Search for the cell housing the specified text and yield its [x, y] center coordinate. 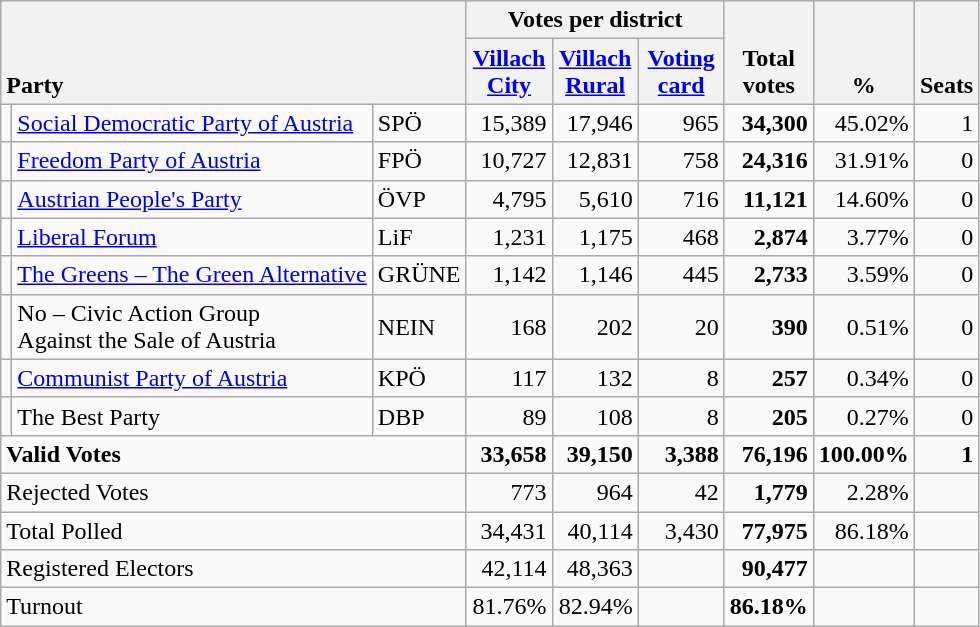
15,389 [509, 123]
3,430 [681, 531]
Registered Electors [234, 569]
The Best Party [192, 416]
0.27% [864, 416]
10,727 [509, 161]
0.51% [864, 326]
KPÖ [419, 378]
40,114 [595, 531]
17,946 [595, 123]
132 [595, 378]
LiF [419, 237]
716 [681, 199]
1,175 [595, 237]
108 [595, 416]
No – Civic Action GroupAgainst the Sale of Austria [192, 326]
445 [681, 275]
3,388 [681, 454]
Liberal Forum [192, 237]
Turnout [234, 607]
5,610 [595, 199]
81.76% [509, 607]
DBP [419, 416]
45.02% [864, 123]
Social Democratic Party of Austria [192, 123]
82.94% [595, 607]
Votes per district [595, 20]
% [864, 52]
Freedom Party of Austria [192, 161]
31.91% [864, 161]
11,121 [768, 199]
4,795 [509, 199]
12,831 [595, 161]
Seats [946, 52]
168 [509, 326]
39,150 [595, 454]
48,363 [595, 569]
VillachCity [509, 72]
1,146 [595, 275]
VillachRural [595, 72]
NEIN [419, 326]
GRÜNE [419, 275]
Totalvotes [768, 52]
117 [509, 378]
390 [768, 326]
Valid Votes [234, 454]
90,477 [768, 569]
2,733 [768, 275]
Votingcard [681, 72]
SPÖ [419, 123]
20 [681, 326]
89 [509, 416]
205 [768, 416]
33,658 [509, 454]
14.60% [864, 199]
0.34% [864, 378]
FPÖ [419, 161]
Austrian People's Party [192, 199]
Rejected Votes [234, 492]
1,779 [768, 492]
1,142 [509, 275]
Total Polled [234, 531]
773 [509, 492]
2,874 [768, 237]
100.00% [864, 454]
758 [681, 161]
3.77% [864, 237]
34,300 [768, 123]
24,316 [768, 161]
Party [234, 52]
2.28% [864, 492]
42 [681, 492]
257 [768, 378]
76,196 [768, 454]
964 [595, 492]
Communist Party of Austria [192, 378]
34,431 [509, 531]
The Greens – The Green Alternative [192, 275]
1,231 [509, 237]
965 [681, 123]
202 [595, 326]
468 [681, 237]
42,114 [509, 569]
ÖVP [419, 199]
3.59% [864, 275]
77,975 [768, 531]
